Find where the given text appears and provide that cell's center as [x, y] coordinate. 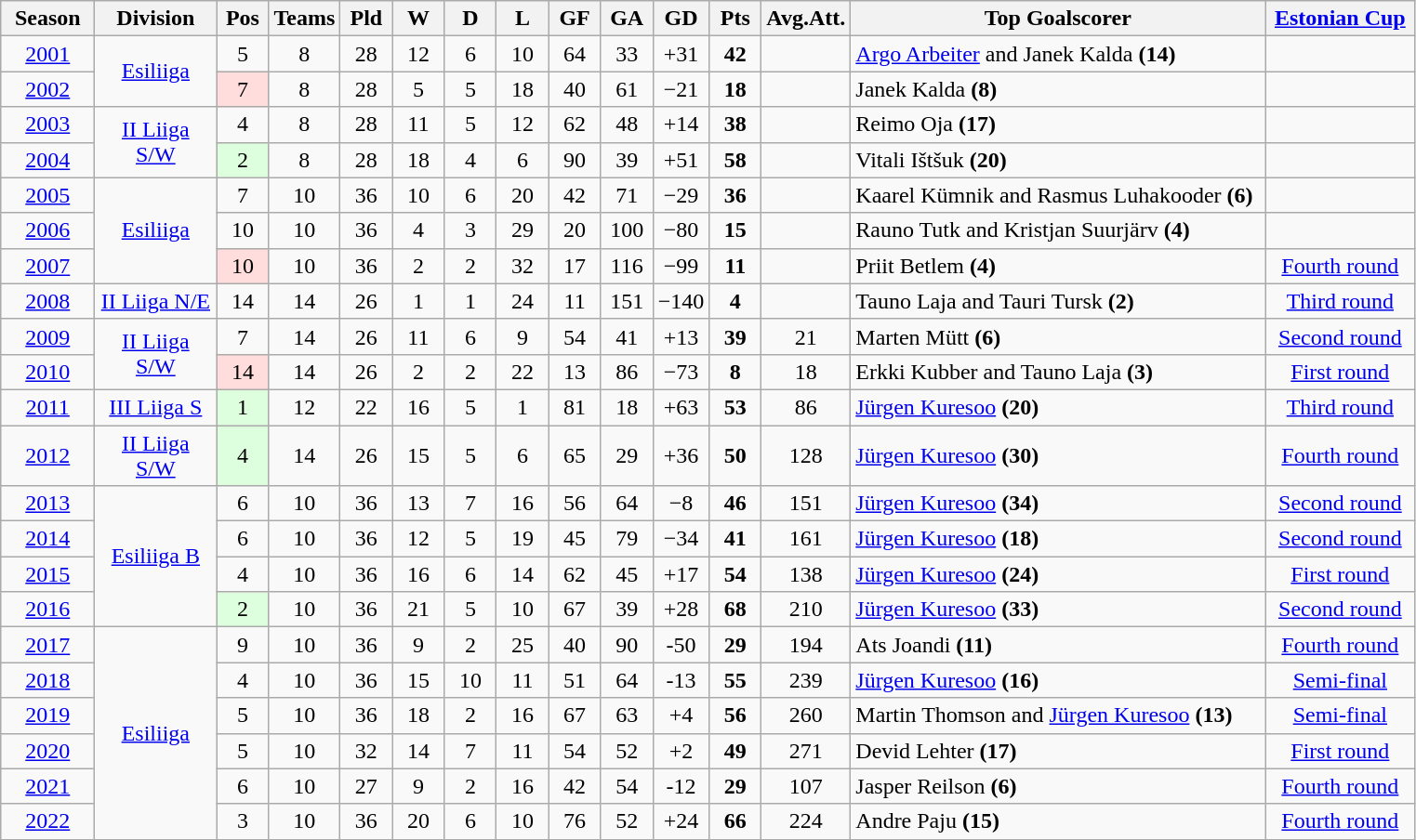
Jasper Reilson (6) [1058, 786]
116 [627, 266]
53 [735, 407]
210 [806, 610]
48 [627, 125]
Jürgen Kuresoo (18) [1058, 539]
+24 [681, 821]
107 [806, 786]
−140 [681, 301]
Jürgen Kuresoo (33) [1058, 610]
239 [806, 680]
Martin Thomson and Jürgen Kuresoo (13) [1058, 715]
2016 [48, 610]
+13 [681, 336]
Jürgen Kuresoo (30) [1058, 455]
Jürgen Kuresoo (24) [1058, 574]
Pld [366, 19]
2005 [48, 195]
Pos [243, 19]
50 [735, 455]
17 [575, 266]
−29 [681, 195]
2003 [48, 125]
2021 [48, 786]
2015 [48, 574]
2007 [48, 266]
Vitali Ištšuk (20) [1058, 160]
63 [627, 715]
65 [575, 455]
Esiliiga B [156, 557]
Jürgen Kuresoo (16) [1058, 680]
Tauno Laja and Tauri Tursk (2) [1058, 301]
W [418, 19]
68 [735, 610]
+28 [681, 610]
−99 [681, 266]
Jürgen Kuresoo (20) [1058, 407]
−80 [681, 230]
2008 [48, 301]
2019 [48, 715]
−73 [681, 372]
Ats Joandi (11) [1058, 645]
27 [366, 786]
38 [735, 125]
-50 [681, 645]
2018 [48, 680]
25 [523, 645]
2020 [48, 751]
81 [575, 407]
100 [627, 230]
58 [735, 160]
D [470, 19]
128 [806, 455]
138 [806, 574]
Jürgen Kuresoo (34) [1058, 504]
24 [523, 301]
66 [735, 821]
Rauno Tutk and Kristjan Suurjärv (4) [1058, 230]
161 [806, 539]
Kaarel Kümnik and Rasmus Luhakooder (6) [1058, 195]
Season [48, 19]
2001 [48, 54]
Andre Paju (15) [1058, 821]
+17 [681, 574]
19 [523, 539]
−8 [681, 504]
GA [627, 19]
Estonian Cup [1341, 19]
2013 [48, 504]
+51 [681, 160]
Teams [305, 19]
L [523, 19]
II Liiga N/E [156, 301]
+63 [681, 407]
79 [627, 539]
2014 [48, 539]
Reimo Oja (17) [1058, 125]
2012 [48, 455]
49 [735, 751]
33 [627, 54]
+31 [681, 54]
Marten Mütt (6) [1058, 336]
2017 [48, 645]
+36 [681, 455]
Avg.Att. [806, 19]
−34 [681, 539]
194 [806, 645]
2010 [48, 372]
71 [627, 195]
2006 [48, 230]
2009 [48, 336]
224 [806, 821]
-12 [681, 786]
2011 [48, 407]
2004 [48, 160]
Priit Betlem (4) [1058, 266]
Argo Arbeiter and Janek Kalda (14) [1058, 54]
Top Goalscorer [1058, 19]
46 [735, 504]
51 [575, 680]
61 [627, 89]
Janek Kalda (8) [1058, 89]
GF [575, 19]
260 [806, 715]
Division [156, 19]
−21 [681, 89]
+2 [681, 751]
2002 [48, 89]
271 [806, 751]
GD [681, 19]
Erkki Kubber and Tauno Laja (3) [1058, 372]
2022 [48, 821]
76 [575, 821]
55 [735, 680]
Devid Lehter (17) [1058, 751]
Pts [735, 19]
III Liiga S [156, 407]
-13 [681, 680]
+4 [681, 715]
+14 [681, 125]
